Extract the [X, Y] coordinate from the center of the cell holding the provided text.  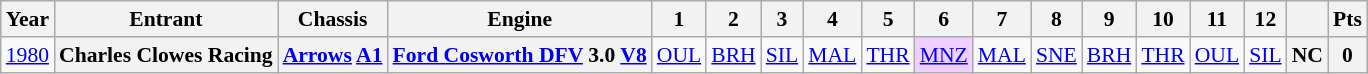
10 [1162, 19]
5 [888, 19]
0 [1348, 55]
Engine [520, 19]
Ford Cosworth DFV 3.0 V8 [520, 55]
7 [1002, 19]
4 [832, 19]
Year [28, 19]
Arrows A1 [333, 55]
12 [1266, 19]
NC [1308, 55]
1980 [28, 55]
1 [679, 19]
MNZ [944, 55]
Entrant [166, 19]
Chassis [333, 19]
6 [944, 19]
11 [1217, 19]
2 [734, 19]
Pts [1348, 19]
SNE [1056, 55]
8 [1056, 19]
3 [782, 19]
9 [1110, 19]
Charles Clowes Racing [166, 55]
